Capture the cell that displays the provided text and extract its (x, y) central coordinate. 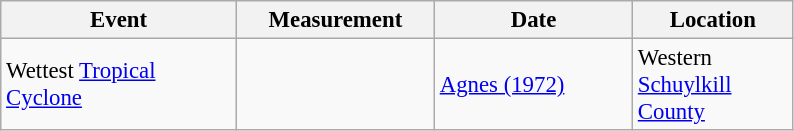
Measurement (335, 20)
Western Schuylkill County (714, 85)
Wettest Tropical Cyclone (119, 85)
Date (533, 20)
Agnes (1972) (533, 85)
Location (714, 20)
Event (119, 20)
